From the cell containing the given text, extract its center point as [X, Y] coordinate. 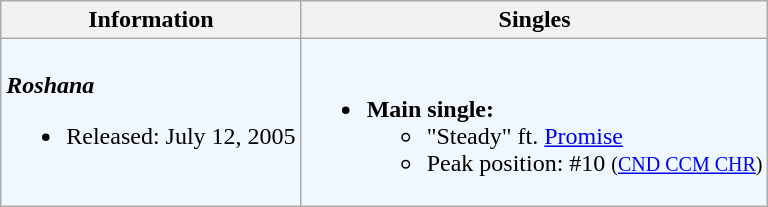
Information [151, 20]
RoshanaReleased: July 12, 2005 [151, 122]
Main single:"Steady" ft. PromisePeak position: #10 (CND CCM CHR) [534, 122]
Singles [534, 20]
